Return (X, Y) of the center of cell containing provided text 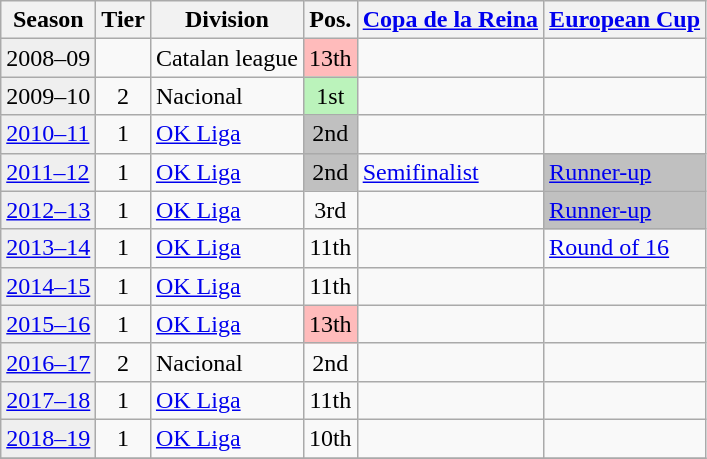
2009–10 (48, 96)
European Cup (625, 20)
2008–09 (48, 58)
2014–15 (48, 286)
Semifinalist (450, 172)
2016–17 (48, 362)
2018–19 (48, 438)
2010–11 (48, 134)
2015–16 (48, 324)
Division (226, 20)
Pos. (330, 20)
2012–13 (48, 210)
3rd (330, 210)
Round of 16 (625, 248)
10th (330, 438)
Season (48, 20)
2017–18 (48, 400)
Copa de la Reina (450, 20)
2013–14 (48, 248)
2011–12 (48, 172)
Catalan league (226, 58)
Tier (124, 20)
1st (330, 96)
